For the text-containing cell, return its midpoint in [X, Y] coordinate format. 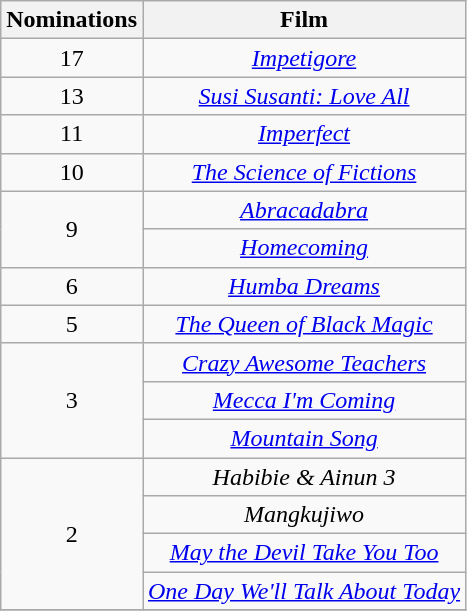
Mangkujiwo [304, 515]
17 [72, 58]
The Queen of Black Magic [304, 324]
6 [72, 286]
Habibie & Ainun 3 [304, 477]
Susi Susanti: Love All [304, 96]
5 [72, 324]
One Day We'll Talk About Today [304, 591]
Homecoming [304, 248]
11 [72, 134]
Mecca I'm Coming [304, 400]
3 [72, 400]
Crazy Awesome Teachers [304, 362]
Mountain Song [304, 438]
Nominations [72, 20]
13 [72, 96]
9 [72, 229]
Impetigore [304, 58]
May the Devil Take You Too [304, 553]
2 [72, 534]
Film [304, 20]
10 [72, 172]
The Science of Fictions [304, 172]
Humba Dreams [304, 286]
Imperfect [304, 134]
Abracadabra [304, 210]
